Return [X, Y] of the center of cell containing provided text 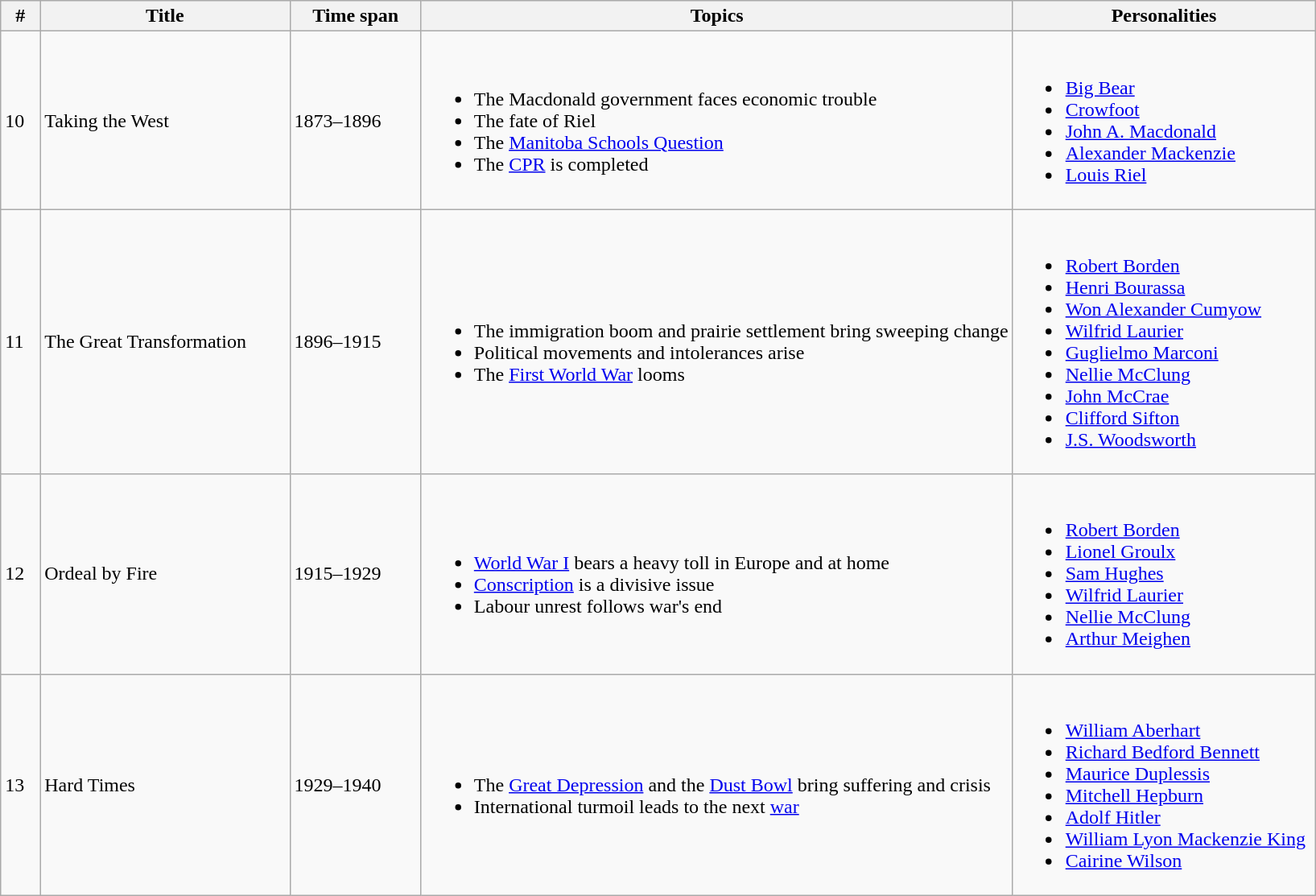
12 [21, 574]
11 [21, 341]
Title [165, 16]
World War I bears a heavy toll in Europe and at homeConscription is a divisive issueLabour unrest follows war's end [716, 574]
10 [21, 121]
William AberhartRichard Bedford BennettMaurice DuplessisMitchell HepburnAdolf HitlerWilliam Lyon Mackenzie KingCairine Wilson [1164, 784]
The Great Depression and the Dust Bowl bring suffering and crisisInternational turmoil leads to the next war [716, 784]
Ordeal by Fire [165, 574]
1873–1896 [356, 121]
1915–1929 [356, 574]
Personalities [1164, 16]
Time span [356, 16]
# [21, 16]
1929–1940 [356, 784]
The Macdonald government faces economic troubleThe fate of RielThe Manitoba Schools QuestionThe CPR is completed [716, 121]
The immigration boom and prairie settlement bring sweeping changePolitical movements and intolerances ariseThe First World War looms [716, 341]
Robert BordenLionel GroulxSam HughesWilfrid LaurierNellie McClungArthur Meighen [1164, 574]
1896–1915 [356, 341]
Taking the West [165, 121]
13 [21, 784]
Hard Times [165, 784]
The Great Transformation [165, 341]
Big BearCrowfootJohn A. MacdonaldAlexander MackenzieLouis Riel [1164, 121]
Topics [716, 16]
Robert BordenHenri BourassaWon Alexander CumyowWilfrid LaurierGuglielmo MarconiNellie McClungJohn McCraeClifford SiftonJ.S. Woodsworth [1164, 341]
